Detect which cell encompasses the target text, then output its (X, Y) center coordinate. 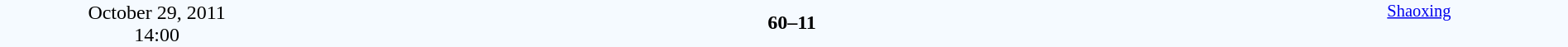
Shaoxing (1419, 23)
60–11 (791, 22)
October 29, 201114:00 (157, 23)
